Extract the [X, Y] coordinate from the center of the cell holding the provided text.  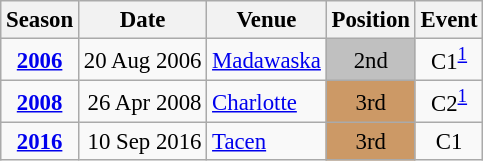
2006 [40, 60]
C1 [449, 142]
26 Apr 2008 [142, 102]
2008 [40, 102]
Date [142, 20]
Position [370, 20]
10 Sep 2016 [142, 142]
2016 [40, 142]
Tacen [266, 142]
C11 [449, 60]
20 Aug 2006 [142, 60]
2nd [370, 60]
Madawaska [266, 60]
Charlotte [266, 102]
C21 [449, 102]
Venue [266, 20]
Season [40, 20]
Event [449, 20]
